Provide the (X, Y) coordinate of the cell's center where the given text is located.  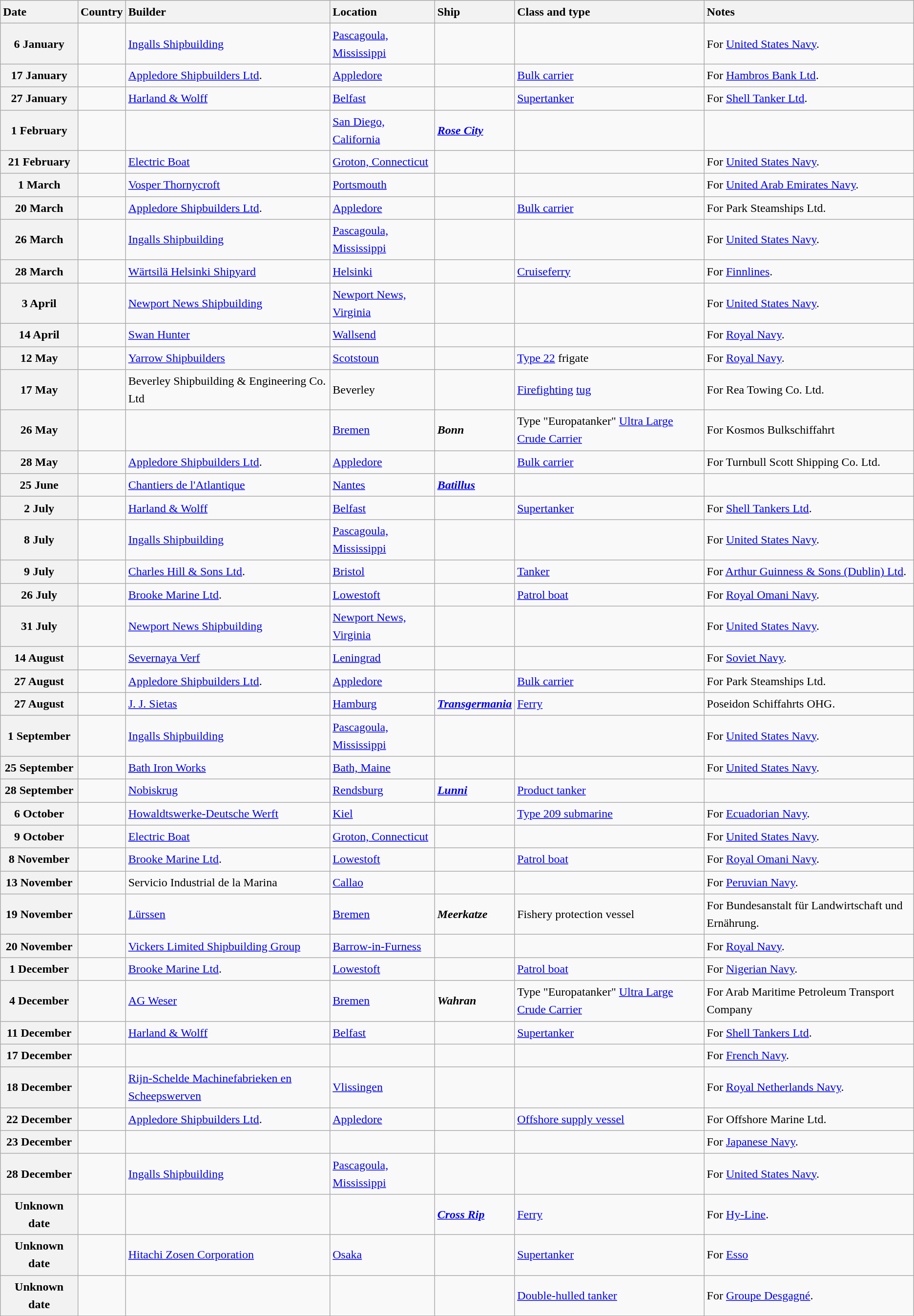
22 December (39, 1119)
Portsmouth (382, 185)
Cruiseferry (609, 272)
28 March (39, 272)
Double-hulled tanker (609, 1296)
Firefighting tug (609, 390)
3 April (39, 303)
Meerkatze (475, 914)
25 June (39, 485)
8 November (39, 859)
20 November (39, 946)
6 October (39, 814)
Ship (475, 12)
Bristol (382, 571)
Beverley (382, 390)
For Kosmos Bulkschiffahrt (809, 431)
Vickers Limited Shipbuilding Group (228, 946)
For Bundesanstalt für Landwirtschaft und Ernährung. (809, 914)
Kiel (382, 814)
Date (39, 12)
Batillus (475, 485)
Hitachi Zosen Corporation (228, 1255)
Cross Rip (475, 1214)
28 May (39, 462)
28 September (39, 790)
14 August (39, 658)
Wärtsilä Helsinki Shipyard (228, 272)
17 January (39, 75)
Severnaya Verf (228, 658)
8 July (39, 540)
For Shell Tanker Ltd. (809, 99)
Servicio Industrial de la Marina (228, 883)
Callao (382, 883)
Hamburg (382, 704)
Type 209 submarine (609, 814)
For Rea Towing Co. Ltd. (809, 390)
Lürssen (228, 914)
Fishery protection vessel (609, 914)
26 May (39, 431)
Wallsend (382, 335)
Beverley Shipbuilding & Engineering Co. Ltd (228, 390)
28 December (39, 1174)
For Offshore Marine Ltd. (809, 1119)
For French Navy. (809, 1056)
12 May (39, 358)
For Peruvian Navy. (809, 883)
Nobiskrug (228, 790)
Osaka (382, 1255)
San Diego, California (382, 130)
For Finnlines. (809, 272)
18 December (39, 1087)
Rendsburg (382, 790)
26 July (39, 595)
27 January (39, 99)
Barrow-in-Furness (382, 946)
For Turnbull Scott Shipping Co. Ltd. (809, 462)
Howaldtswerke-Deutsche Werft (228, 814)
13 November (39, 883)
4 December (39, 1001)
1 March (39, 185)
Product tanker (609, 790)
AG Weser (228, 1001)
Wahran (475, 1001)
Bath, Maine (382, 768)
Transgermania (475, 704)
For Hy-Line. (809, 1214)
Rijn-Schelde Machinefabrieken en Scheepswerven (228, 1087)
19 November (39, 914)
Vlissingen (382, 1087)
For Soviet Navy. (809, 658)
Location (382, 12)
For Arthur Guinness & Sons (Dublin) Ltd. (809, 571)
2 July (39, 508)
For Japanese Navy. (809, 1142)
Helsinki (382, 272)
Bath Iron Works (228, 768)
For Ecuadorian Navy. (809, 814)
31 July (39, 626)
23 December (39, 1142)
21 February (39, 162)
Tanker (609, 571)
Vosper Thornycroft (228, 185)
17 May (39, 390)
Charles Hill & Sons Ltd. (228, 571)
For Esso (809, 1255)
14 April (39, 335)
26 March (39, 239)
Builder (228, 12)
For Hambros Bank Ltd. (809, 75)
For Groupe Desgagné. (809, 1296)
1 February (39, 130)
Swan Hunter (228, 335)
For Royal Netherlands Navy. (809, 1087)
9 July (39, 571)
Yarrow Shipbuilders (228, 358)
Scotstoun (382, 358)
1 September (39, 735)
Type 22 frigate (609, 358)
Nantes (382, 485)
Bonn (475, 431)
1 December (39, 969)
Class and type (609, 12)
J. J. Sietas (228, 704)
11 December (39, 1032)
20 March (39, 208)
Lunni (475, 790)
Rose City (475, 130)
25 September (39, 768)
Leningrad (382, 658)
For Arab Maritime Petroleum Transport Company (809, 1001)
Chantiers de l'Atlantique (228, 485)
6 January (39, 44)
9 October (39, 837)
Poseidon Schiffahrts OHG. (809, 704)
17 December (39, 1056)
Country (102, 12)
Offshore supply vessel (609, 1119)
Notes (809, 12)
For Nigerian Navy. (809, 969)
For United Arab Emirates Navy. (809, 185)
